Return [X, Y] of the center of cell containing provided text 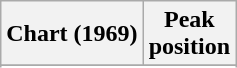
Peak position [189, 34]
Chart (1969) [72, 34]
